Pinpoint the cell where the given text exists, returning its [X, Y] midpoint coordinate. 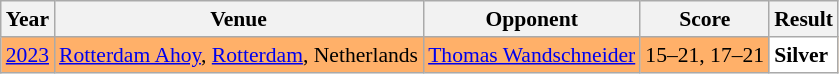
Silver [804, 55]
Thomas Wandschneider [532, 55]
Result [804, 19]
Opponent [532, 19]
Score [704, 19]
Year [28, 19]
15–21, 17–21 [704, 55]
Rotterdam Ahoy, Rotterdam, Netherlands [238, 55]
2023 [28, 55]
Venue [238, 19]
